Scan for the cell matching the given text and deliver its (x, y) coordinate at center. 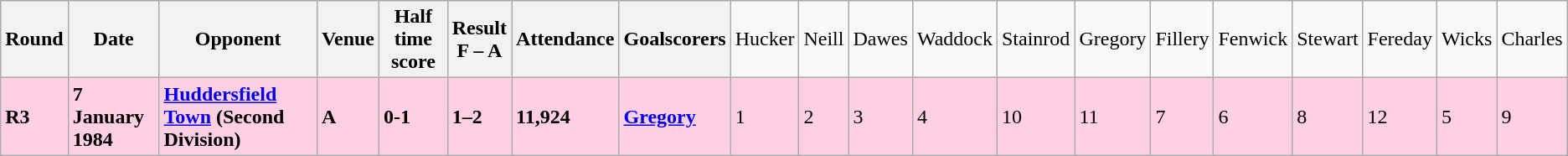
Attendance (565, 39)
5 (1466, 117)
12 (1400, 117)
Half time score (414, 39)
Venue (348, 39)
9 (1532, 117)
Huddersfield Town (Second Division) (238, 117)
3 (880, 117)
6 (1253, 117)
Stewart (1328, 39)
7 January 1984 (114, 117)
Neill (824, 39)
11 (1112, 117)
Hucker (765, 39)
A (348, 117)
Waddock (955, 39)
Round (34, 39)
Wicks (1466, 39)
Fillery (1183, 39)
ResultF – A (479, 39)
1–2 (479, 117)
Dawes (880, 39)
0-1 (414, 117)
Stainrod (1035, 39)
2 (824, 117)
Goalscorers (675, 39)
Charles (1532, 39)
7 (1183, 117)
1 (765, 117)
Date (114, 39)
4 (955, 117)
Opponent (238, 39)
Fereday (1400, 39)
Fenwick (1253, 39)
R3 (34, 117)
10 (1035, 117)
8 (1328, 117)
11,924 (565, 117)
